Find where the given text appears and provide that cell's center as [X, Y] coordinate. 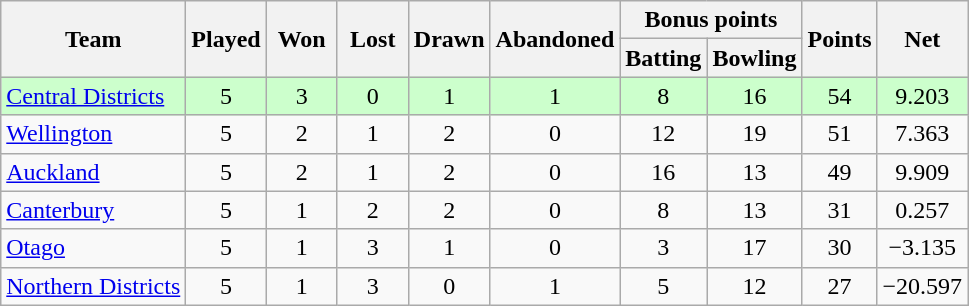
51 [840, 134]
Team [94, 39]
9.909 [922, 172]
Points [840, 39]
Canterbury [94, 210]
9.203 [922, 96]
17 [754, 248]
Net [922, 39]
Central Districts [94, 96]
Auckland [94, 172]
30 [840, 248]
Lost [372, 39]
Abandoned [555, 39]
−3.135 [922, 248]
7.363 [922, 134]
49 [840, 172]
Bowling [754, 58]
Drawn [449, 39]
Batting [664, 58]
Won [302, 39]
54 [840, 96]
−20.597 [922, 286]
31 [840, 210]
0.257 [922, 210]
27 [840, 286]
Bonus points [711, 20]
Played [226, 39]
19 [754, 134]
Northern Districts [94, 286]
Otago [94, 248]
Wellington [94, 134]
